Output the (X, Y) coordinate of the center of the cell containing the given text.  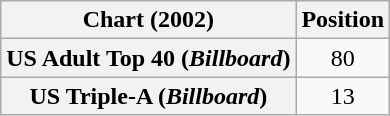
80 (343, 58)
13 (343, 96)
US Adult Top 40 (Billboard) (148, 58)
Position (343, 20)
Chart (2002) (148, 20)
US Triple-A (Billboard) (148, 96)
